Extract the [X, Y] coordinate from the center of the cell holding the provided text.  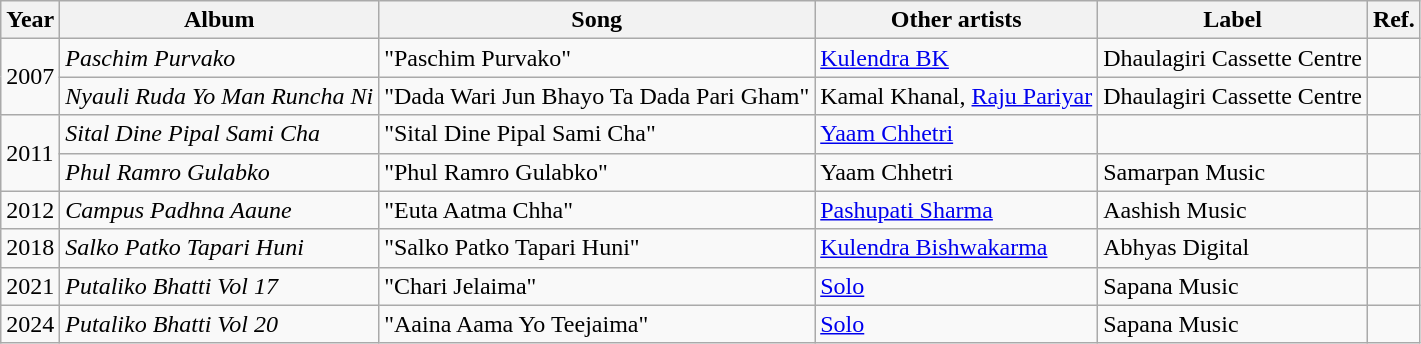
Year [30, 20]
Other artists [956, 20]
"Euta Aatma Chha" [597, 210]
Campus Padhna Aaune [220, 210]
2012 [30, 210]
Putaliko Bhatti Vol 17 [220, 286]
Paschim Purvako [220, 58]
2007 [30, 77]
2018 [30, 248]
Phul Ramro Gulabko [220, 172]
Label [1233, 20]
Samarpan Music [1233, 172]
"Phul Ramro Gulabko" [597, 172]
Putaliko Bhatti Vol 20 [220, 324]
"Paschim Purvako" [597, 58]
"Chari Jelaima" [597, 286]
Kulendra Bishwakarma [956, 248]
2011 [30, 153]
"Sital Dine Pipal Sami Cha" [597, 134]
"Dada Wari Jun Bhayo Ta Dada Pari Gham" [597, 96]
Salko Patko Tapari Huni [220, 248]
"Aaina Aama Yo Teejaima" [597, 324]
Nyauli Ruda Yo Man Runcha Ni [220, 96]
Abhyas Digital [1233, 248]
Album [220, 20]
Sital Dine Pipal Sami Cha [220, 134]
Kamal Khanal, Raju Pariyar [956, 96]
Ref. [1394, 20]
2024 [30, 324]
Aashish Music [1233, 210]
2021 [30, 286]
"Salko Patko Tapari Huni" [597, 248]
Kulendra BK [956, 58]
Pashupati Sharma [956, 210]
Song [597, 20]
